Extract the (X, Y) coordinate from the center of the cell holding the provided text.  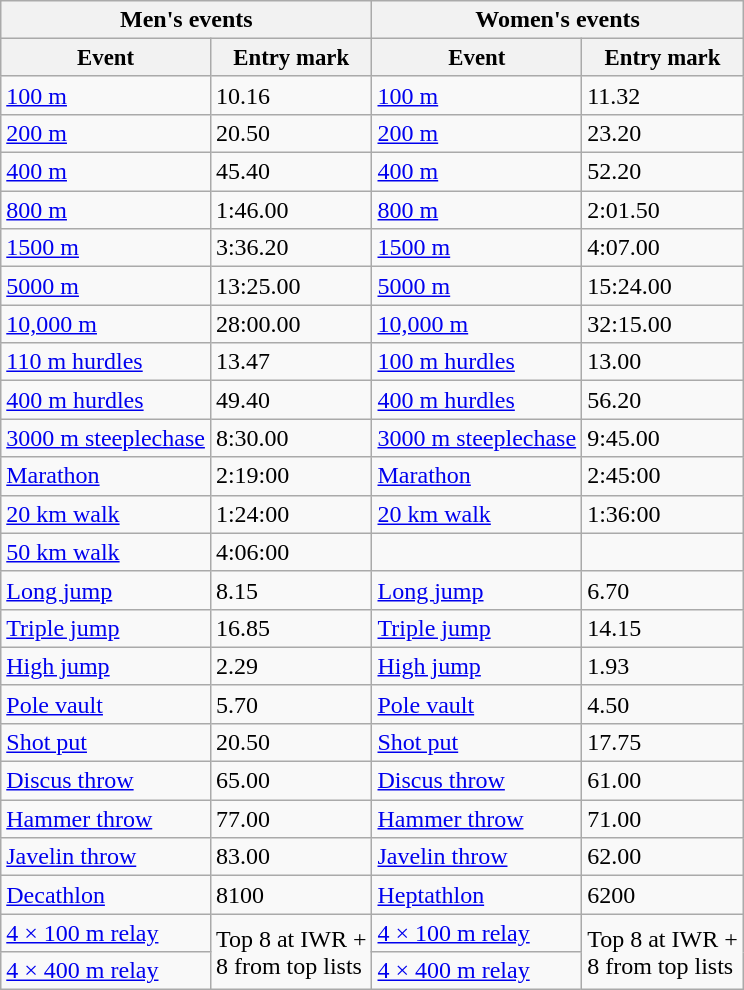
45.40 (291, 172)
1.93 (663, 666)
15:24.00 (663, 286)
28:00.00 (291, 324)
4:07.00 (663, 248)
13:25.00 (291, 286)
11.32 (663, 95)
52.20 (663, 172)
6.70 (663, 590)
8:30.00 (291, 438)
8100 (291, 895)
83.00 (291, 857)
23.20 (663, 133)
16.85 (291, 628)
Decathlon (106, 895)
100 m hurdles (477, 362)
9:45.00 (663, 438)
Men's events (186, 20)
17.75 (663, 742)
13.00 (663, 362)
2:45:00 (663, 476)
3:36.20 (291, 248)
2:01.50 (663, 210)
77.00 (291, 819)
1:46.00 (291, 210)
14.15 (663, 628)
110 m hurdles (106, 362)
Heptathlon (477, 895)
4:06:00 (291, 552)
1:36:00 (663, 514)
56.20 (663, 400)
6200 (663, 895)
2.29 (291, 666)
10.16 (291, 95)
4.50 (663, 704)
5.70 (291, 704)
8.15 (291, 590)
62.00 (663, 857)
Women's events (558, 20)
71.00 (663, 819)
49.40 (291, 400)
50 km walk (106, 552)
1:24:00 (291, 514)
65.00 (291, 781)
2:19:00 (291, 476)
61.00 (663, 781)
32:15.00 (663, 324)
13.47 (291, 362)
